Scan for the cell matching the given text and deliver its (X, Y) coordinate at center. 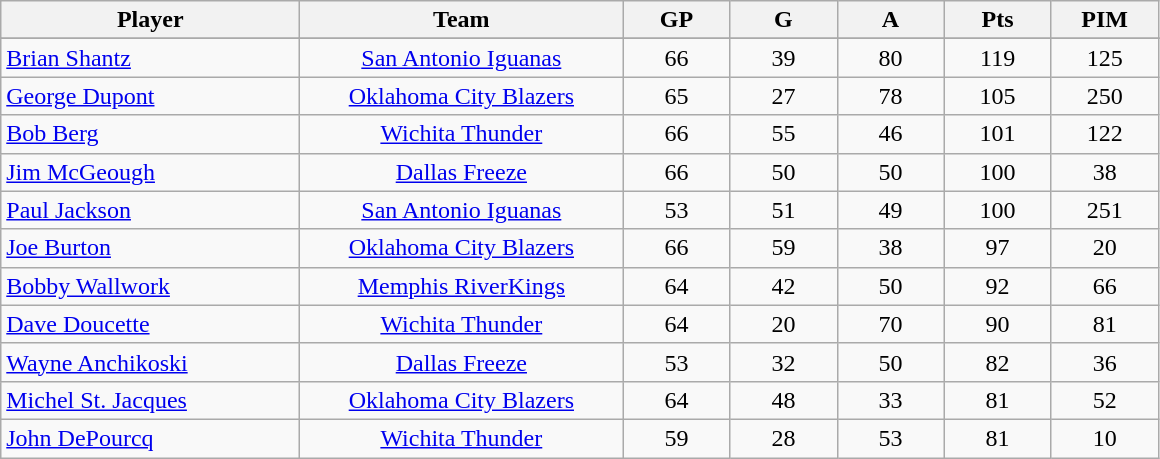
48 (784, 400)
Dave Doucette (150, 324)
A (890, 20)
G (784, 20)
Player (150, 20)
John DePourcq (150, 438)
42 (784, 286)
GP (676, 20)
65 (676, 96)
46 (890, 134)
70 (890, 324)
Team (462, 20)
Paul Jackson (150, 210)
32 (784, 362)
90 (998, 324)
122 (1104, 134)
33 (890, 400)
36 (1104, 362)
78 (890, 96)
250 (1104, 96)
George Dupont (150, 96)
Joe Burton (150, 248)
251 (1104, 210)
Brian Shantz (150, 58)
101 (998, 134)
80 (890, 58)
39 (784, 58)
97 (998, 248)
Jim McGeough (150, 172)
119 (998, 58)
Bob Berg (150, 134)
82 (998, 362)
PIM (1104, 20)
Michel St. Jacques (150, 400)
92 (998, 286)
51 (784, 210)
49 (890, 210)
Pts (998, 20)
28 (784, 438)
125 (1104, 58)
55 (784, 134)
27 (784, 96)
Memphis RiverKings (462, 286)
52 (1104, 400)
10 (1104, 438)
105 (998, 96)
Bobby Wallwork (150, 286)
Wayne Anchikoski (150, 362)
